Search for the cell housing the specified text and yield its (X, Y) center coordinate. 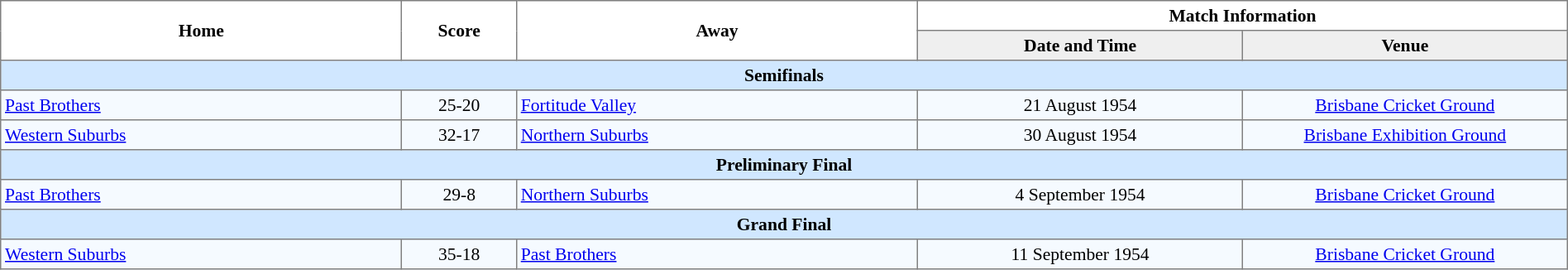
Fortitude Valley (716, 105)
30 August 1954 (1080, 135)
Date and Time (1080, 46)
32-17 (460, 135)
29-8 (460, 195)
Home (202, 31)
Semifinals (784, 75)
Match Information (1243, 16)
Brisbane Exhibition Ground (1404, 135)
4 September 1954 (1080, 195)
Score (460, 31)
25-20 (460, 105)
Venue (1404, 46)
35-18 (460, 254)
11 September 1954 (1080, 254)
21 August 1954 (1080, 105)
Preliminary Final (784, 165)
Away (716, 31)
Grand Final (784, 224)
